Scan for the cell matching the given text and deliver its [X, Y] coordinate at center. 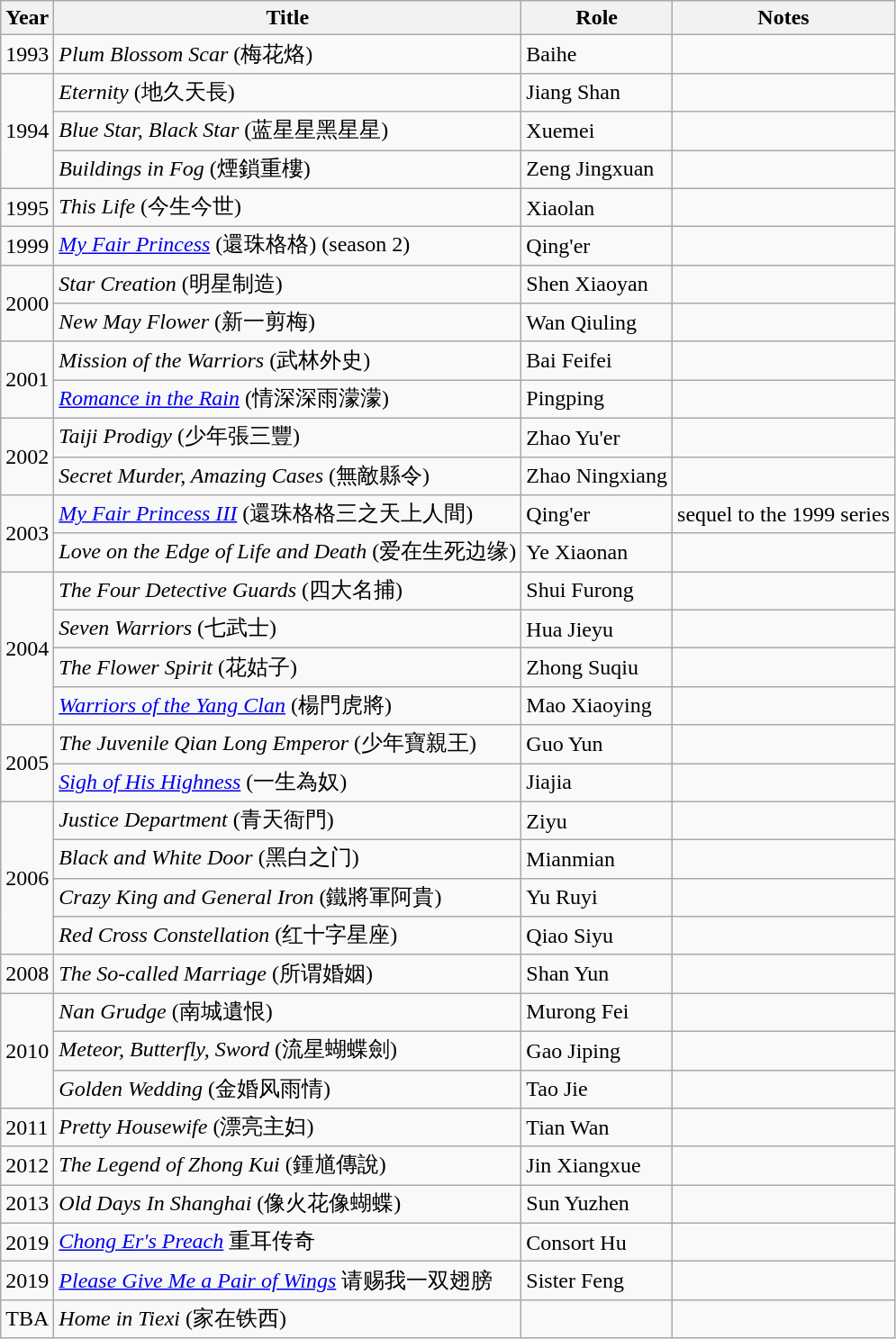
Guo Yun [597, 744]
2003 [27, 533]
Xiaolan [597, 207]
sequel to the 1999 series [783, 515]
Role [597, 18]
Love on the Edge of Life and Death (爱在生死边缘) [288, 553]
Xuemei [597, 131]
2011 [27, 1127]
2002 [27, 456]
The Legend of Zhong Kui (鍾馗傳說) [288, 1165]
TBA [27, 1318]
2005 [27, 764]
My Fair Princess III (還珠格格三之天上人間) [288, 515]
Red Cross Constellation (红十字星座) [288, 936]
Qiao Siyu [597, 936]
Star Creation (明星制造) [288, 285]
2008 [27, 974]
Murong Fei [597, 1012]
Sigh of His Highness (一生為奴) [288, 783]
The So-called Marriage (所谓婚姻) [288, 974]
Sister Feng [597, 1280]
1993 [27, 54]
Baihe [597, 54]
The Flower Spirit (花姑子) [288, 668]
2000 [27, 303]
Tao Jie [597, 1090]
Please Give Me a Pair of Wings 请赐我一双翅膀 [288, 1280]
Shui Furong [597, 591]
Meteor, Butterfly, Sword (流星蝴蝶劍) [288, 1050]
Romance in the Rain (情深深雨濛濛) [288, 400]
Wan Qiuling [597, 322]
Zhao Yu'er [597, 438]
2004 [27, 648]
Chong Er's Preach 重耳传奇 [288, 1243]
Mianmian [597, 859]
Pingping [597, 400]
Pretty Housewife (漂亮主妇) [288, 1127]
Jin Xiangxue [597, 1165]
2012 [27, 1165]
Buildings in Fog (煙鎖重樓) [288, 169]
Bai Feifei [597, 360]
The Juvenile Qian Long Emperor (少年寶親王) [288, 744]
Plum Blossom Scar (梅花烙) [288, 54]
Warriors of the Yang Clan (楊門虎將) [288, 706]
2013 [27, 1205]
Seven Warriors (七武士) [288, 629]
Zhao Ningxiang [597, 475]
Home in Tiexi (家在铁西) [288, 1318]
The Four Detective Guards (四大名捕) [288, 591]
2010 [27, 1051]
Tian Wan [597, 1127]
Golden Wedding (金婚风雨情) [288, 1090]
Jiajia [597, 783]
Consort Hu [597, 1243]
Year [27, 18]
Mao Xiaoying [597, 706]
Zeng Jingxuan [597, 169]
Notes [783, 18]
Taiji Prodigy (少年張三豐) [288, 438]
Yu Ruyi [597, 897]
Zhong Suqiu [597, 668]
Ziyu [597, 821]
2001 [27, 380]
New May Flower (新一剪梅) [288, 322]
Mission of the Warriors (武林外史) [288, 360]
Black and White Door (黑白之门) [288, 859]
Nan Grudge (南城遺恨) [288, 1012]
Shen Xiaoyan [597, 285]
Jiang Shan [597, 92]
Justice Department (青天衙門) [288, 821]
My Fair Princess (還珠格格) (season 2) [288, 247]
Hua Jieyu [597, 629]
Ye Xiaonan [597, 553]
Sun Yuzhen [597, 1205]
Blue Star, Black Star (蓝星星黑星星) [288, 131]
Shan Yun [597, 974]
1999 [27, 247]
1995 [27, 207]
This Life (今生今世) [288, 207]
Title [288, 18]
Old Days In Shanghai (像火花像蝴蝶) [288, 1205]
Gao Jiping [597, 1050]
1994 [27, 131]
Secret Murder, Amazing Cases (無敵縣令) [288, 475]
2006 [27, 878]
Crazy King and General Iron (鐵將軍阿貴) [288, 897]
Eternity (地久天長) [288, 92]
